Return (X, Y) of the center of cell containing provided text 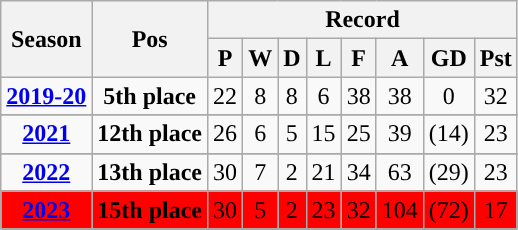
34 (358, 172)
5th place (150, 96)
A (400, 58)
Record (363, 20)
21 (324, 172)
(72) (448, 210)
2019-20 (46, 96)
F (358, 58)
15 (324, 134)
Pos (150, 39)
2022 (46, 172)
15th place (150, 210)
7 (260, 172)
12th place (150, 134)
W (260, 58)
25 (358, 134)
26 (226, 134)
2023 (46, 210)
13th place (150, 172)
39 (400, 134)
(29) (448, 172)
0 (448, 96)
22 (226, 96)
Pst (496, 58)
17 (496, 210)
GD (448, 58)
104 (400, 210)
D (292, 58)
P (226, 58)
Season (46, 39)
2021 (46, 134)
L (324, 58)
(14) (448, 134)
63 (400, 172)
